Find where the given text appears and provide that cell's center as (x, y) coordinate. 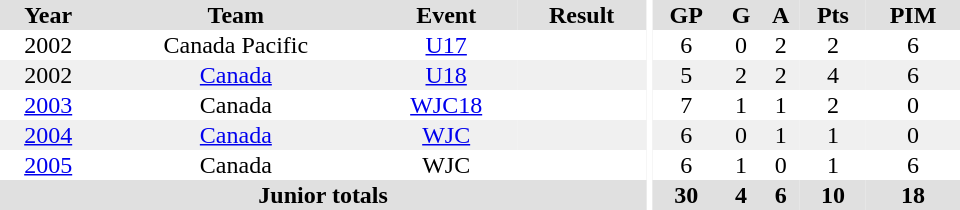
10 (833, 195)
Pts (833, 15)
Junior totals (323, 195)
30 (686, 195)
18 (913, 195)
A (780, 15)
2004 (48, 135)
G (740, 15)
2003 (48, 105)
Year (48, 15)
Canada Pacific (236, 45)
Team (236, 15)
U18 (446, 75)
7 (686, 105)
Event (446, 15)
WJC18 (446, 105)
U17 (446, 45)
Result (582, 15)
PIM (913, 15)
2005 (48, 165)
GP (686, 15)
5 (686, 75)
